Pinpoint the cell where the given text exists, returning its [X, Y] midpoint coordinate. 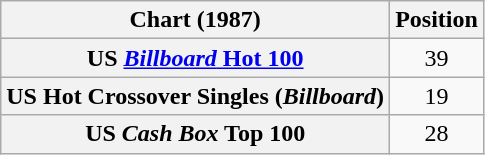
Chart (1987) [196, 20]
Position [437, 20]
US Cash Box Top 100 [196, 134]
19 [437, 96]
28 [437, 134]
US Hot Crossover Singles (Billboard) [196, 96]
39 [437, 58]
US Billboard Hot 100 [196, 58]
